From the cell containing the given text, extract its center point as (X, Y) coordinate. 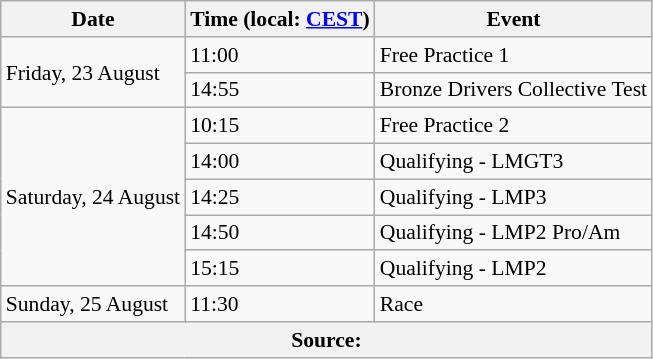
Saturday, 24 August (93, 197)
Date (93, 19)
Bronze Drivers Collective Test (514, 90)
14:25 (280, 197)
Source: (326, 340)
Qualifying - LMP2 (514, 269)
10:15 (280, 126)
15:15 (280, 269)
Free Practice 2 (514, 126)
Sunday, 25 August (93, 304)
14:00 (280, 162)
Time (local: CEST) (280, 19)
Event (514, 19)
14:55 (280, 90)
Qualifying - LMP2 Pro/Am (514, 233)
Qualifying - LMP3 (514, 197)
11:00 (280, 55)
Qualifying - LMGT3 (514, 162)
Free Practice 1 (514, 55)
Friday, 23 August (93, 72)
11:30 (280, 304)
Race (514, 304)
14:50 (280, 233)
